Capture the cell that displays the provided text and extract its [x, y] central coordinate. 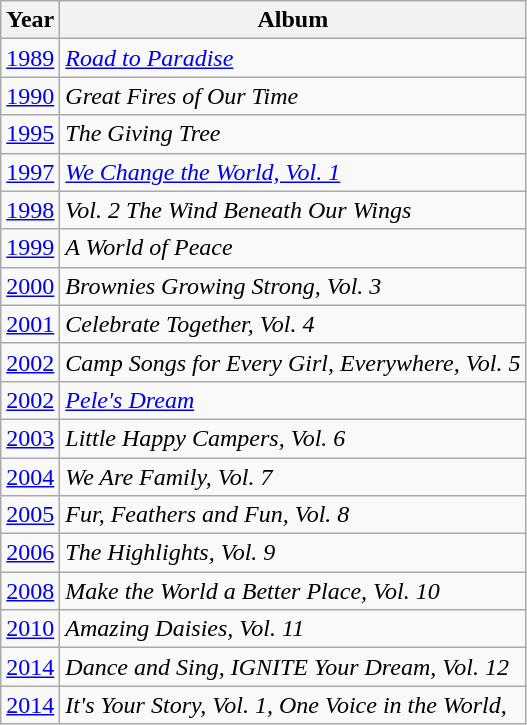
Brownies Growing Strong, Vol. 3 [293, 286]
1998 [30, 210]
1999 [30, 248]
2004 [30, 477]
1995 [30, 134]
2008 [30, 591]
We Change the World, Vol. 1 [293, 172]
Make the World a Better Place, Vol. 10 [293, 591]
Great Fires of Our Time [293, 96]
Vol. 2 The Wind Beneath Our Wings [293, 210]
It's Your Story, Vol. 1, One Voice in the World, [293, 705]
2005 [30, 515]
2000 [30, 286]
Road to Paradise [293, 58]
Camp Songs for Every Girl, Everywhere, Vol. 5 [293, 362]
We Are Family, Vol. 7 [293, 477]
The Highlights, Vol. 9 [293, 553]
2010 [30, 629]
Year [30, 20]
Fur, Feathers and Fun, Vol. 8 [293, 515]
Amazing Daisies, Vol. 11 [293, 629]
Pele's Dream [293, 400]
Album [293, 20]
2003 [30, 438]
Celebrate Together, Vol. 4 [293, 324]
2006 [30, 553]
1990 [30, 96]
Little Happy Campers, Vol. 6 [293, 438]
1997 [30, 172]
Dance and Sing, IGNITE Your Dream, Vol. 12 [293, 667]
A World of Peace [293, 248]
1989 [30, 58]
The Giving Tree [293, 134]
2001 [30, 324]
